Return (X, Y) of the center of cell containing provided text 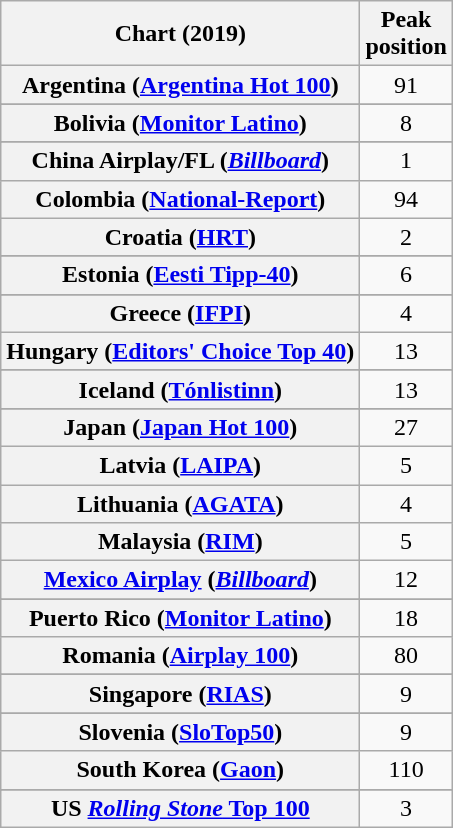
Croatia (HRT) (180, 237)
Mexico Airplay (Billboard) (180, 580)
US Rolling Stone Top 100 (180, 808)
Malaysia (RIM) (180, 542)
Estonia (Eesti Tipp-40) (180, 275)
Hungary (Editors' Choice Top 40) (180, 351)
China Airplay/FL (Billboard) (180, 161)
Japan (Japan Hot 100) (180, 427)
Iceland (Tónlistinn) (180, 389)
Greece (IFPI) (180, 313)
Lithuania (AGATA) (180, 503)
80 (406, 656)
Singapore (RIAS) (180, 694)
Romania (Airplay 100) (180, 656)
Peakposition (406, 34)
Colombia (National-Report) (180, 199)
27 (406, 427)
Chart (2019) (180, 34)
110 (406, 770)
94 (406, 199)
Bolivia (Monitor Latino) (180, 123)
8 (406, 123)
6 (406, 275)
Puerto Rico (Monitor Latino) (180, 618)
91 (406, 85)
Argentina (Argentina Hot 100) (180, 85)
12 (406, 580)
Latvia (LAIPA) (180, 465)
3 (406, 808)
1 (406, 161)
South Korea (Gaon) (180, 770)
2 (406, 237)
18 (406, 618)
Slovenia (SloTop50) (180, 732)
